Scan for the cell matching the given text and deliver its [X, Y] coordinate at center. 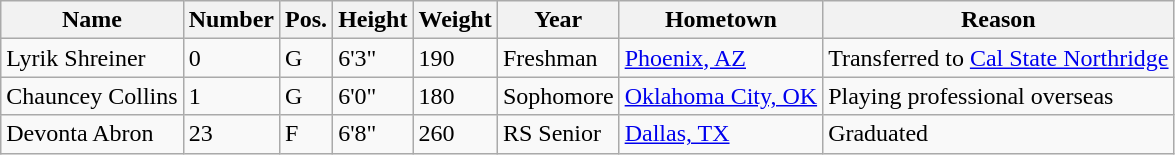
Dallas, TX [720, 134]
1 [231, 96]
Playing professional overseas [998, 96]
6'0" [373, 96]
Oklahoma City, OK [720, 96]
Sophomore [558, 96]
Transferred to Cal State Northridge [998, 58]
260 [455, 134]
Hometown [720, 20]
Pos. [306, 20]
Phoenix, AZ [720, 58]
Lyrik Shreiner [92, 58]
0 [231, 58]
6'3" [373, 58]
Height [373, 20]
Weight [455, 20]
Reason [998, 20]
Number [231, 20]
Graduated [998, 134]
Devonta Abron [92, 134]
F [306, 134]
Name [92, 20]
Freshman [558, 58]
23 [231, 134]
180 [455, 96]
Year [558, 20]
Chauncey Collins [92, 96]
6'8" [373, 134]
190 [455, 58]
RS Senior [558, 134]
